For the text-containing cell, return its midpoint in [X, Y] coordinate format. 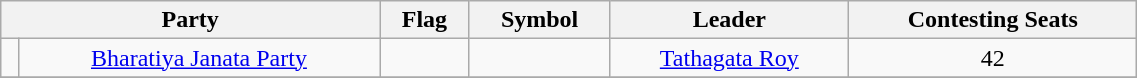
Symbol [540, 20]
Contesting Seats [993, 20]
Bharatiya Janata Party [198, 58]
Flag [425, 20]
Party [190, 20]
Tathagata Roy [730, 58]
42 [993, 58]
Leader [730, 20]
